Identify which cell holds the provided text, then report its (X, Y) central coordinate. 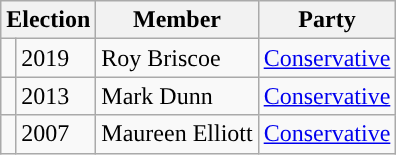
Maureen Elliott (177, 134)
Election (48, 20)
Mark Dunn (177, 96)
2019 (56, 58)
2007 (56, 134)
Roy Briscoe (177, 58)
Party (327, 20)
2013 (56, 96)
Member (177, 20)
